Provide the [X, Y] coordinate of the cell's center where the given text is located.  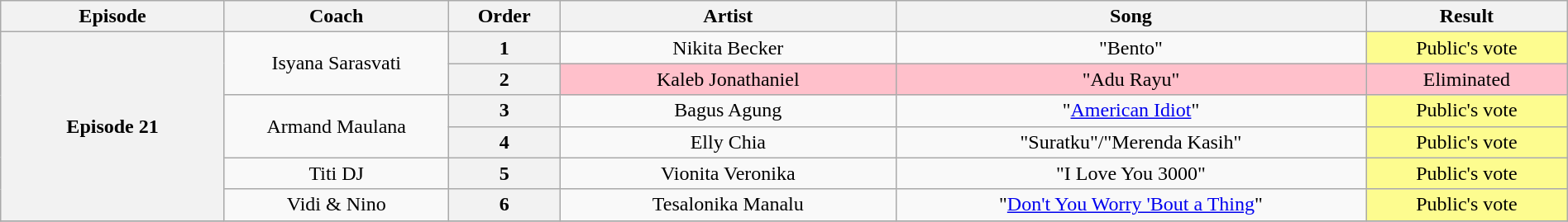
Nikita Becker [728, 48]
"Don't You Worry 'Bout a Thing" [1131, 205]
1 [504, 48]
Episode [112, 17]
Elly Chia [728, 142]
"Bento" [1131, 48]
Kaleb Jonathaniel [728, 79]
"Suratku"/"Merenda Kasih" [1131, 142]
Isyana Sarasvati [336, 64]
Result [1467, 17]
"Adu Rayu" [1131, 79]
Vidi & Nino [336, 205]
6 [504, 205]
Order [504, 17]
Episode 21 [112, 126]
3 [504, 111]
Artist [728, 17]
Vionita Veronika [728, 173]
"American Idiot" [1131, 111]
5 [504, 173]
Song [1131, 17]
Armand Maulana [336, 126]
Eliminated [1467, 79]
"I Love You 3000" [1131, 173]
Bagus Agung [728, 111]
4 [504, 142]
2 [504, 79]
Titi DJ [336, 173]
Coach [336, 17]
Tesalonika Manalu [728, 205]
